Capture the cell that displays the provided text and extract its (x, y) central coordinate. 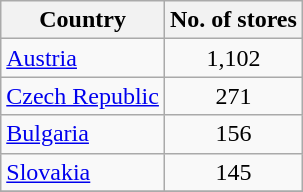
Austria (83, 58)
145 (233, 172)
Country (83, 20)
No. of stores (233, 20)
Bulgaria (83, 134)
156 (233, 134)
Czech Republic (83, 96)
1,102 (233, 58)
Slovakia (83, 172)
271 (233, 96)
